From the cell containing the given text, extract its center point as [x, y] coordinate. 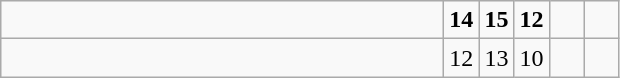
13 [496, 58]
14 [462, 20]
10 [532, 58]
15 [496, 20]
